Search for the cell housing the specified text and yield its [x, y] center coordinate. 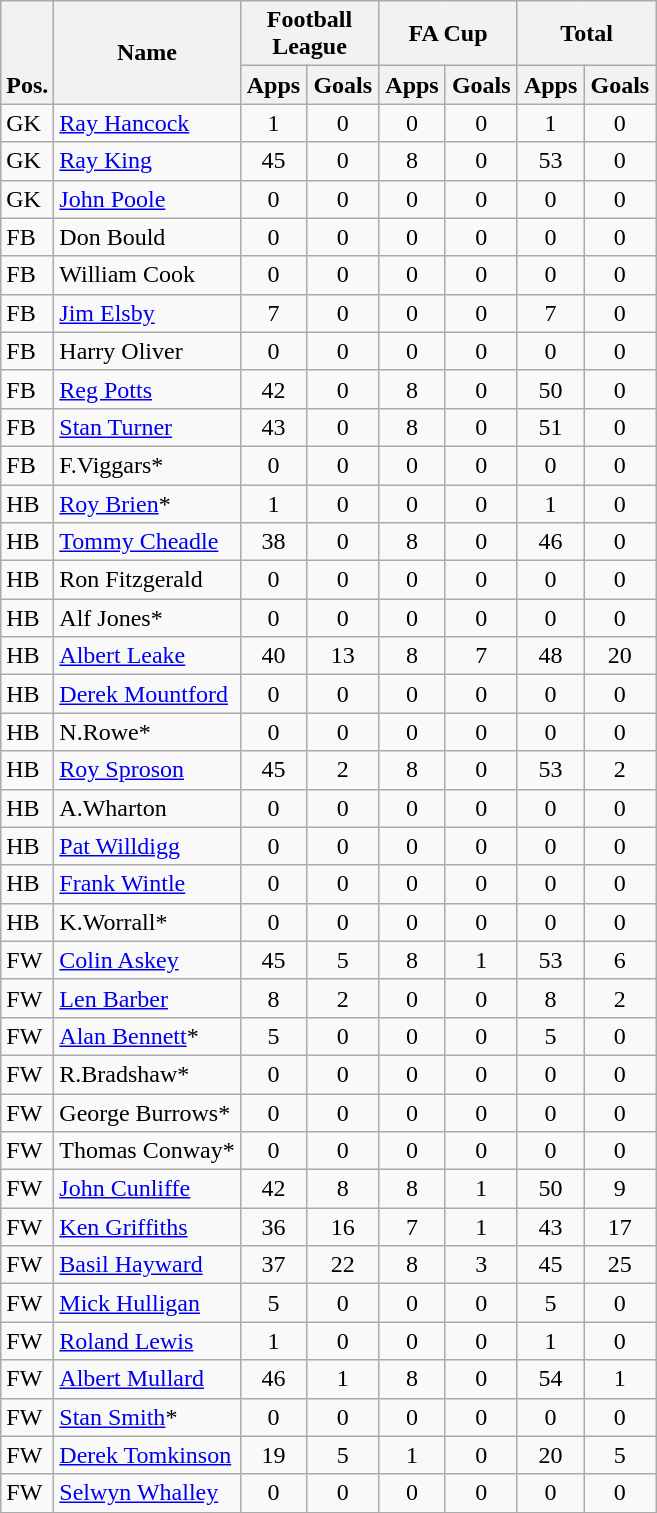
Name [147, 52]
13 [343, 656]
Derek Tomkinson [147, 1455]
Mick Hulligan [147, 1303]
17 [620, 1227]
Football League [310, 34]
Pat Willdigg [147, 846]
John Poole [147, 199]
Stan Turner [147, 427]
Basil Hayward [147, 1265]
37 [274, 1265]
19 [274, 1455]
51 [550, 427]
3 [481, 1265]
40 [274, 656]
Alan Bennett* [147, 1036]
Ken Griffiths [147, 1227]
Selwyn Whalley [147, 1493]
Tommy Cheadle [147, 542]
Thomas Conway* [147, 1151]
36 [274, 1227]
Albert Mullard [147, 1379]
16 [343, 1227]
9 [620, 1189]
FA Cup [448, 34]
Total [586, 34]
48 [550, 656]
Ron Fitzgerald [147, 580]
William Cook [147, 275]
38 [274, 542]
Albert Leake [147, 656]
54 [550, 1379]
Reg Potts [147, 389]
John Cunliffe [147, 1189]
22 [343, 1265]
George Burrows* [147, 1113]
Don Bould [147, 237]
Roy Brien* [147, 503]
Colin Askey [147, 960]
25 [620, 1265]
Jim Elsby [147, 313]
Stan Smith* [147, 1417]
Roy Sproson [147, 770]
Pos. [28, 52]
Roland Lewis [147, 1341]
Harry Oliver [147, 351]
Ray Hancock [147, 123]
Frank Wintle [147, 884]
A.Wharton [147, 808]
Len Barber [147, 998]
Derek Mountford [147, 694]
R.Bradshaw* [147, 1074]
F.Viggars* [147, 465]
Ray King [147, 161]
6 [620, 960]
N.Rowe* [147, 732]
K.Worrall* [147, 922]
Alf Jones* [147, 618]
